Locate the cell with the specified text and output its [x, y] center coordinate. 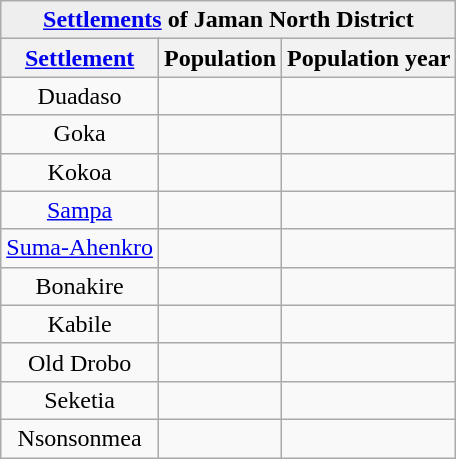
Old Drobo [80, 362]
Population [220, 58]
Population year [369, 58]
Seketia [80, 400]
Sampa [80, 210]
Kabile [80, 324]
Nsonsonmea [80, 438]
Kokoa [80, 172]
Settlements of Jaman North District [228, 20]
Bonakire [80, 286]
Duadaso [80, 96]
Settlement [80, 58]
Goka [80, 134]
Suma-Ahenkro [80, 248]
